Provide the (X, Y) coordinate of the cell's center where the given text is located.  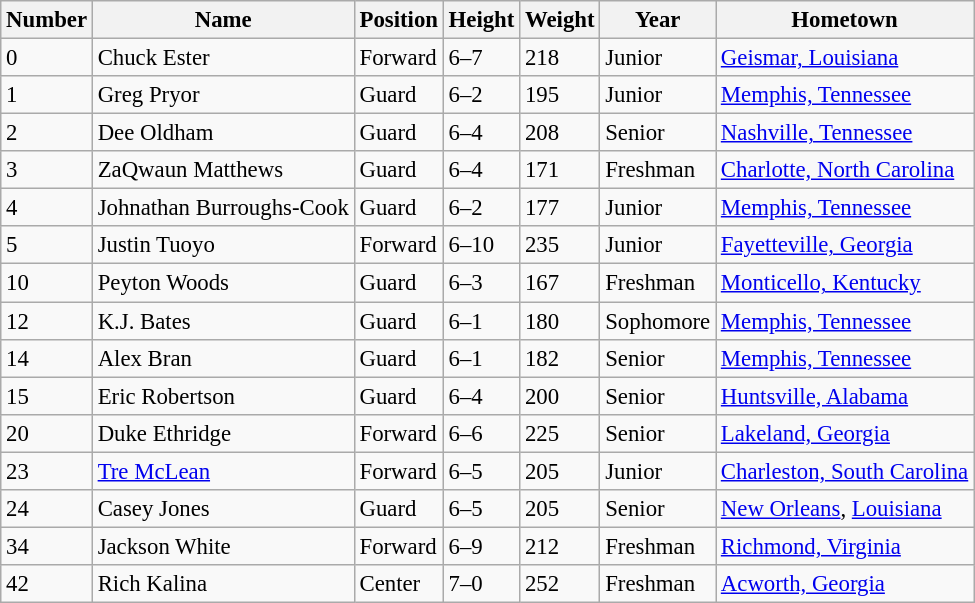
Monticello, Kentucky (845, 283)
14 (47, 358)
42 (47, 584)
Casey Jones (223, 509)
6–3 (481, 283)
Geismar, Louisiana (845, 58)
1 (47, 95)
Year (658, 20)
3 (47, 170)
6–6 (481, 433)
Charlotte, North Carolina (845, 170)
Weight (560, 20)
4 (47, 208)
Greg Pryor (223, 95)
Height (481, 20)
Sophomore (658, 321)
225 (560, 433)
200 (560, 396)
Huntsville, Alabama (845, 396)
7–0 (481, 584)
208 (560, 133)
Hometown (845, 20)
Charleston, South Carolina (845, 471)
23 (47, 471)
195 (560, 95)
252 (560, 584)
Richmond, Virginia (845, 546)
180 (560, 321)
10 (47, 283)
Lakeland, Georgia (845, 433)
Peyton Woods (223, 283)
12 (47, 321)
235 (560, 245)
6–10 (481, 245)
Center (398, 584)
5 (47, 245)
212 (560, 546)
Johnathan Burroughs-Cook (223, 208)
ZaQwaun Matthews (223, 170)
Jackson White (223, 546)
K.J. Bates (223, 321)
Alex Bran (223, 358)
34 (47, 546)
Chuck Ester (223, 58)
Position (398, 20)
167 (560, 283)
Justin Tuoyo (223, 245)
20 (47, 433)
6–7 (481, 58)
177 (560, 208)
Eric Robertson (223, 396)
Name (223, 20)
6–9 (481, 546)
24 (47, 509)
Acworth, Georgia (845, 584)
New Orleans, Louisiana (845, 509)
0 (47, 58)
15 (47, 396)
Dee Oldham (223, 133)
171 (560, 170)
Nashville, Tennessee (845, 133)
Number (47, 20)
Rich Kalina (223, 584)
Tre McLean (223, 471)
Fayetteville, Georgia (845, 245)
182 (560, 358)
2 (47, 133)
Duke Ethridge (223, 433)
218 (560, 58)
